Pinpoint the cell where the given text exists, returning its [X, Y] midpoint coordinate. 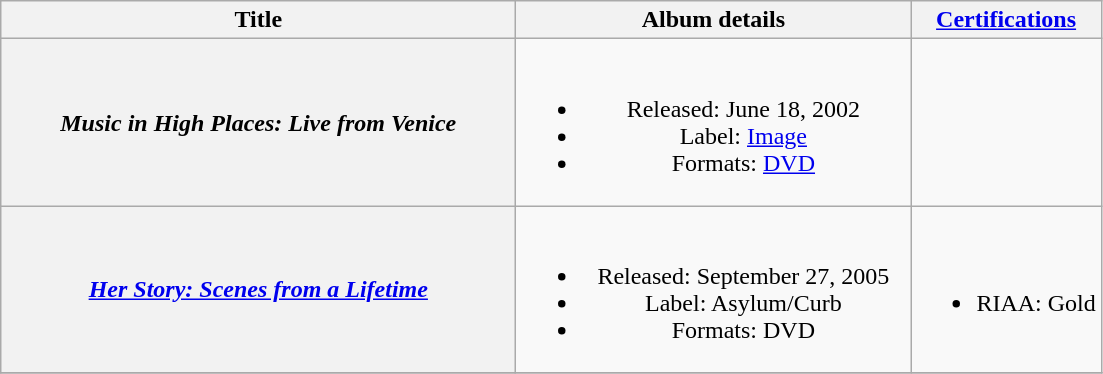
Title [258, 20]
Album details [714, 20]
Certifications [1006, 20]
Released: June 18, 2002Label: ImageFormats: DVD [714, 122]
Her Story: Scenes from a Lifetime [258, 290]
Released: September 27, 2005Label: Asylum/CurbFormats: DVD [714, 290]
RIAA: Gold [1006, 290]
Music in High Places: Live from Venice [258, 122]
